Provide the (x, y) coordinate of the cell's center where the given text is located.  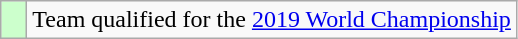
Team qualified for the 2019 World Championship (272, 20)
